Return [x, y] of the center of cell containing provided text 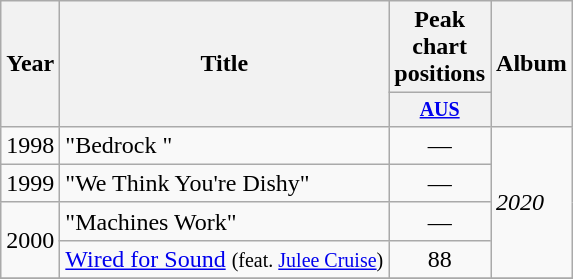
Year [30, 64]
1998 [30, 145]
Title [224, 64]
"We Think You're Dishy" [224, 183]
2020 [532, 202]
AUS [440, 110]
"Machines Work" [224, 221]
1999 [30, 183]
88 [440, 259]
"Bedrock " [224, 145]
Peak chart positions [440, 47]
Album [532, 64]
2000 [30, 240]
Wired for Sound (feat. Julee Cruise) [224, 259]
